Locate the cell with the specified text and output its (x, y) center coordinate. 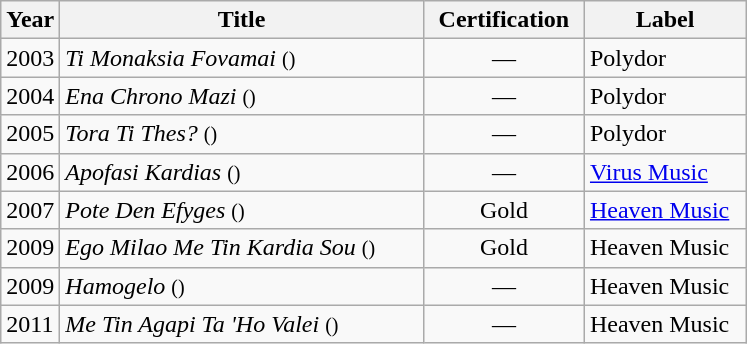
Ti Monaksia Fovamai () (242, 58)
Virus Music (664, 172)
Title (242, 20)
2006 (30, 172)
Label (664, 20)
Tora Ti Thes? () (242, 134)
Ego Milao Me Tin Kardia Sou () (242, 248)
2004 (30, 96)
Apofasi Kardias () (242, 172)
2003 (30, 58)
Ena Chrono Mazi () (242, 96)
Pote Den Efyges () (242, 210)
Certification (504, 20)
Hamogelo () (242, 286)
2007 (30, 210)
2005 (30, 134)
2011 (30, 324)
Year (30, 20)
Me Tin Agapi Ta 'Ho Valei () (242, 324)
